Detect which cell encompasses the target text, then output its [X, Y] center coordinate. 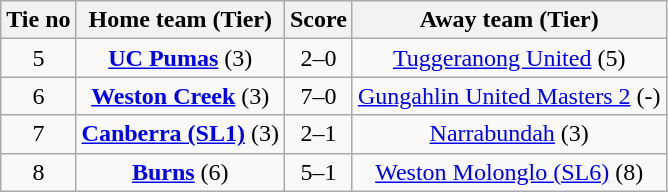
7 [38, 134]
6 [38, 96]
Gungahlin United Masters 2 (-) [509, 96]
Score [318, 20]
7–0 [318, 96]
Tuggeranong United (5) [509, 58]
2–1 [318, 134]
Burns (6) [180, 172]
Canberra (SL1) (3) [180, 134]
Weston Molonglo (SL6) (8) [509, 172]
Tie no [38, 20]
Weston Creek (3) [180, 96]
8 [38, 172]
2–0 [318, 58]
UC Pumas (3) [180, 58]
5 [38, 58]
Away team (Tier) [509, 20]
5–1 [318, 172]
Narrabundah (3) [509, 134]
Home team (Tier) [180, 20]
